Determine the [x, y] coordinate at the center of the cell enclosing the given text.  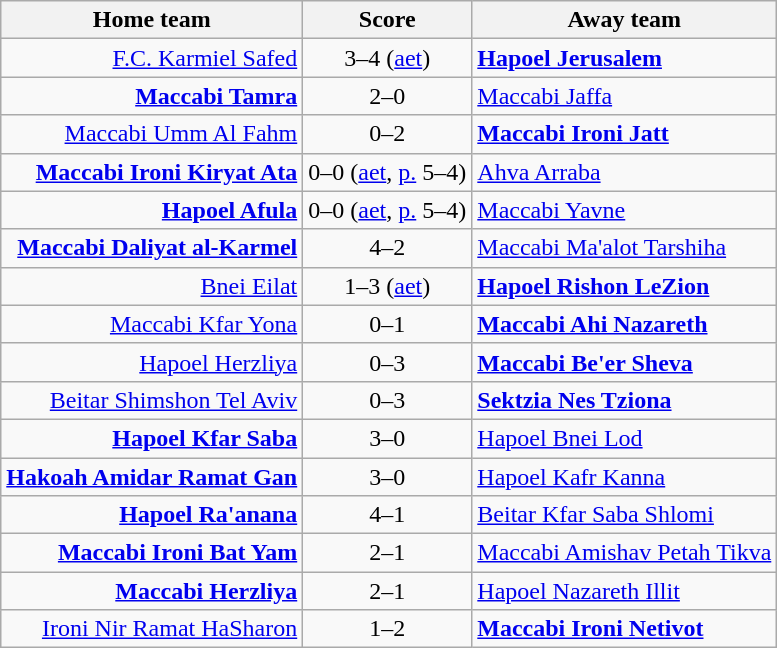
2–0 [388, 96]
Sektzia Nes Tziona [624, 400]
Maccabi Tamra [152, 96]
Ironi Nir Ramat HaSharon [152, 629]
Hapoel Bnei Lod [624, 438]
Hapoel Rishon LeZion [624, 286]
Maccabi Daliyat al-Karmel [152, 248]
Maccabi Herzliya [152, 591]
0–1 [388, 324]
Maccabi Ironi Jatt [624, 134]
1–2 [388, 629]
Maccabi Yavne [624, 210]
3–4 (aet) [388, 58]
1–3 (aet) [388, 286]
Score [388, 20]
Beitar Kfar Saba Shlomi [624, 515]
Maccabi Amishav Petah Tikva [624, 553]
Maccabi Kfar Yona [152, 324]
Hapoel Ra'anana [152, 515]
Hapoel Nazareth Illit [624, 591]
0–2 [388, 134]
Maccabi Ironi Netivot [624, 629]
F.C. Karmiel Safed [152, 58]
Ahva Arraba [624, 172]
4–2 [388, 248]
Hapoel Herzliya [152, 362]
Maccabi Ironi Bat Yam [152, 553]
Maccabi Be'er Sheva [624, 362]
Maccabi Ironi Kiryat Ata [152, 172]
Bnei Eilat [152, 286]
Home team [152, 20]
Hapoel Afula [152, 210]
Hapoel Kfar Saba [152, 438]
Maccabi Jaffa [624, 96]
Beitar Shimshon Tel Aviv [152, 400]
Hakoah Amidar Ramat Gan [152, 477]
4–1 [388, 515]
Maccabi Ahi Nazareth [624, 324]
Away team [624, 20]
Maccabi Ma'alot Tarshiha [624, 248]
Maccabi Umm Al Fahm [152, 134]
Hapoel Kafr Kanna [624, 477]
Hapoel Jerusalem [624, 58]
